Find where the given text appears and provide that cell's center as (x, y) coordinate. 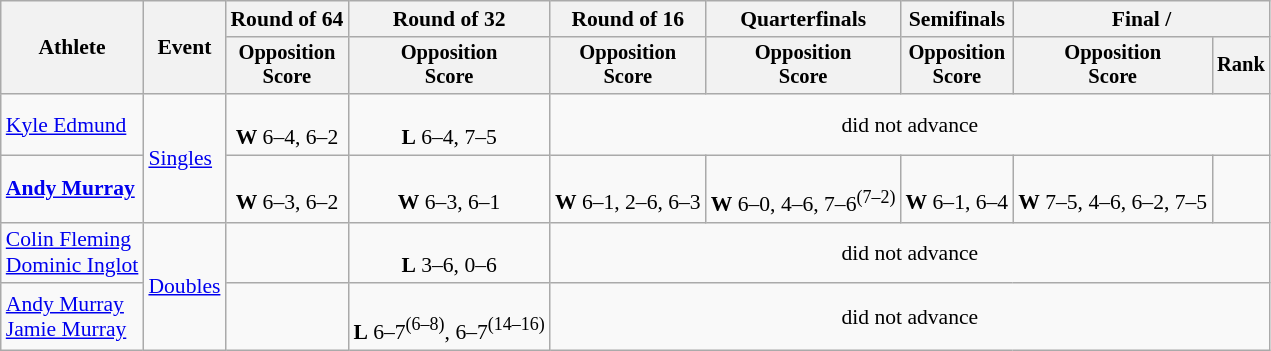
W 7–5, 4–6, 6–2, 7–5 (1112, 190)
Round of 16 (628, 19)
W 6–1, 6–4 (958, 190)
Kyle Edmund (72, 124)
Round of 32 (448, 19)
W 6–4, 6–2 (286, 124)
W 6–0, 4–6, 7–6(7–2) (804, 190)
Andy MurrayJamie Murray (72, 318)
Semifinals (958, 19)
Event (184, 48)
L 6–7(6–8), 6–7(14–16) (448, 318)
Athlete (72, 48)
Doubles (184, 286)
Round of 64 (286, 19)
W 6–1, 2–6, 6–3 (628, 190)
Quarterfinals (804, 19)
W 6–3, 6–1 (448, 190)
Colin FlemingDominic Inglot (72, 252)
Singles (184, 158)
L 6–4, 7–5 (448, 124)
Andy Murray (72, 190)
Rank (1241, 66)
W 6–3, 6–2 (286, 190)
Final / (1142, 19)
L 3–6, 0–6 (448, 252)
